Detect which cell encompasses the target text, then output its (X, Y) center coordinate. 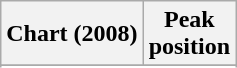
Chart (2008) (72, 34)
Peakposition (189, 34)
